Determine the [x, y] coordinate at the center of the cell enclosing the given text.  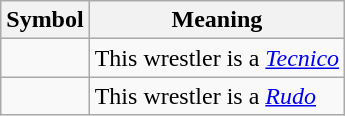
Symbol [45, 20]
Meaning [216, 20]
This wrestler is a Rudo [216, 96]
This wrestler is a Tecnico [216, 58]
